For the text-containing cell, return its midpoint in (x, y) coordinate format. 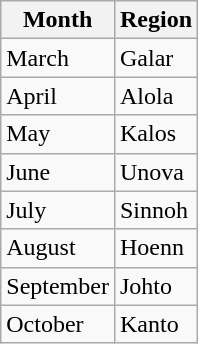
Sinnoh (156, 210)
Month (58, 20)
March (58, 58)
Kanto (156, 324)
Johto (156, 286)
September (58, 286)
April (58, 96)
Kalos (156, 134)
June (58, 172)
July (58, 210)
Region (156, 20)
Unova (156, 172)
October (58, 324)
August (58, 248)
May (58, 134)
Hoenn (156, 248)
Galar (156, 58)
Alola (156, 96)
